Locate the cell with the specified text and output its [x, y] center coordinate. 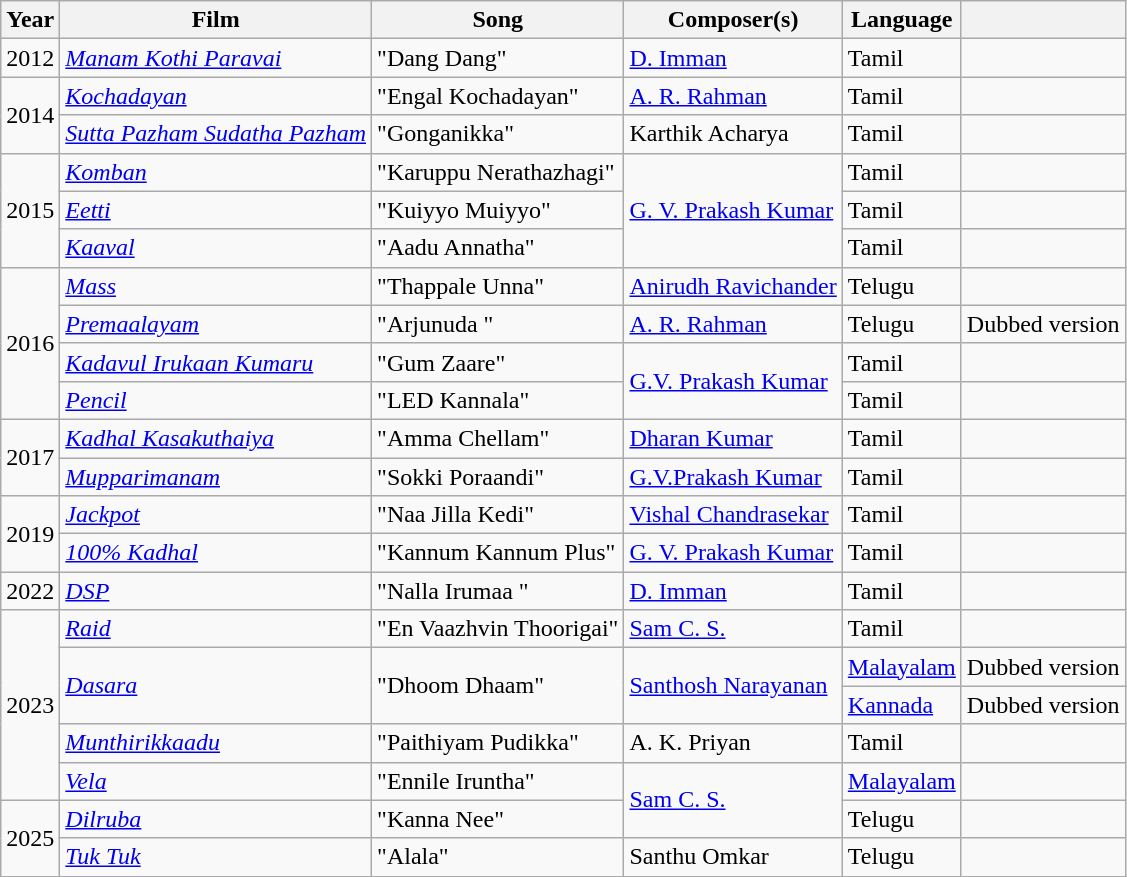
A. K. Priyan [733, 743]
Raid [216, 629]
Dasara [216, 686]
Tuk Tuk [216, 857]
2019 [30, 534]
"Kanna Nee" [498, 819]
2015 [30, 210]
Premaalayam [216, 324]
Munthirikkaadu [216, 743]
"Alala" [498, 857]
Kochadayan [216, 96]
Kannada [902, 705]
2014 [30, 115]
Mupparimanam [216, 477]
Kaaval [216, 248]
2017 [30, 457]
Film [216, 20]
2025 [30, 838]
Vela [216, 781]
"Paithiyam Pudikka" [498, 743]
Composer(s) [733, 20]
Santhu Omkar [733, 857]
G.V. Prakash Kumar [733, 381]
Anirudh Ravichander [733, 286]
Sutta Pazham Sudatha Pazham [216, 134]
2016 [30, 343]
Komban [216, 172]
"En Vaazhvin Thoorigai" [498, 629]
DSP [216, 591]
"Engal Kochadayan" [498, 96]
"Gonganikka" [498, 134]
2012 [30, 58]
Manam Kothi Paravai [216, 58]
Pencil [216, 400]
Santhosh Narayanan [733, 686]
Language [902, 20]
"Dang Dang" [498, 58]
"Thappale Unna" [498, 286]
Jackpot [216, 515]
"Kannum Kannum Plus" [498, 553]
"Sokki Poraandi" [498, 477]
"Nalla Irumaa " [498, 591]
"Dhoom Dhaam" [498, 686]
Eetti [216, 210]
"Ennile Iruntha" [498, 781]
Song [498, 20]
Kadavul Irukaan Kumaru [216, 362]
"Arjunuda " [498, 324]
Dharan Kumar [733, 438]
G.V.Prakash Kumar [733, 477]
Mass [216, 286]
"Gum Zaare" [498, 362]
Vishal Chandrasekar [733, 515]
"Karuppu Nerathazhagi" [498, 172]
"LED Kannala" [498, 400]
Karthik Acharya [733, 134]
Year [30, 20]
"Naa Jilla Kedi" [498, 515]
2022 [30, 591]
Dilruba [216, 819]
2023 [30, 705]
"Aadu Annatha" [498, 248]
"Amma Chellam" [498, 438]
"Kuiyyo Muiyyo" [498, 210]
Kadhal Kasakuthaiya [216, 438]
100% Kadhal [216, 553]
